Scan for the cell matching the given text and deliver its [x, y] coordinate at center. 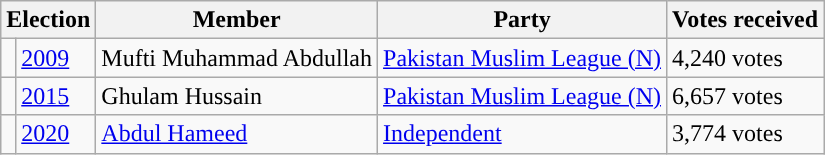
Party [522, 20]
Mufti Muhammad Abdullah [237, 58]
Ghulam Hussain [237, 96]
6,657 votes [746, 96]
Abdul Hameed [237, 134]
4,240 votes [746, 58]
Member [237, 20]
3,774 votes [746, 134]
2009 [56, 58]
2015 [56, 96]
Election [48, 20]
Independent [522, 134]
2020 [56, 134]
Votes received [746, 20]
